Find where the given text appears and provide that cell's center as (X, Y) coordinate. 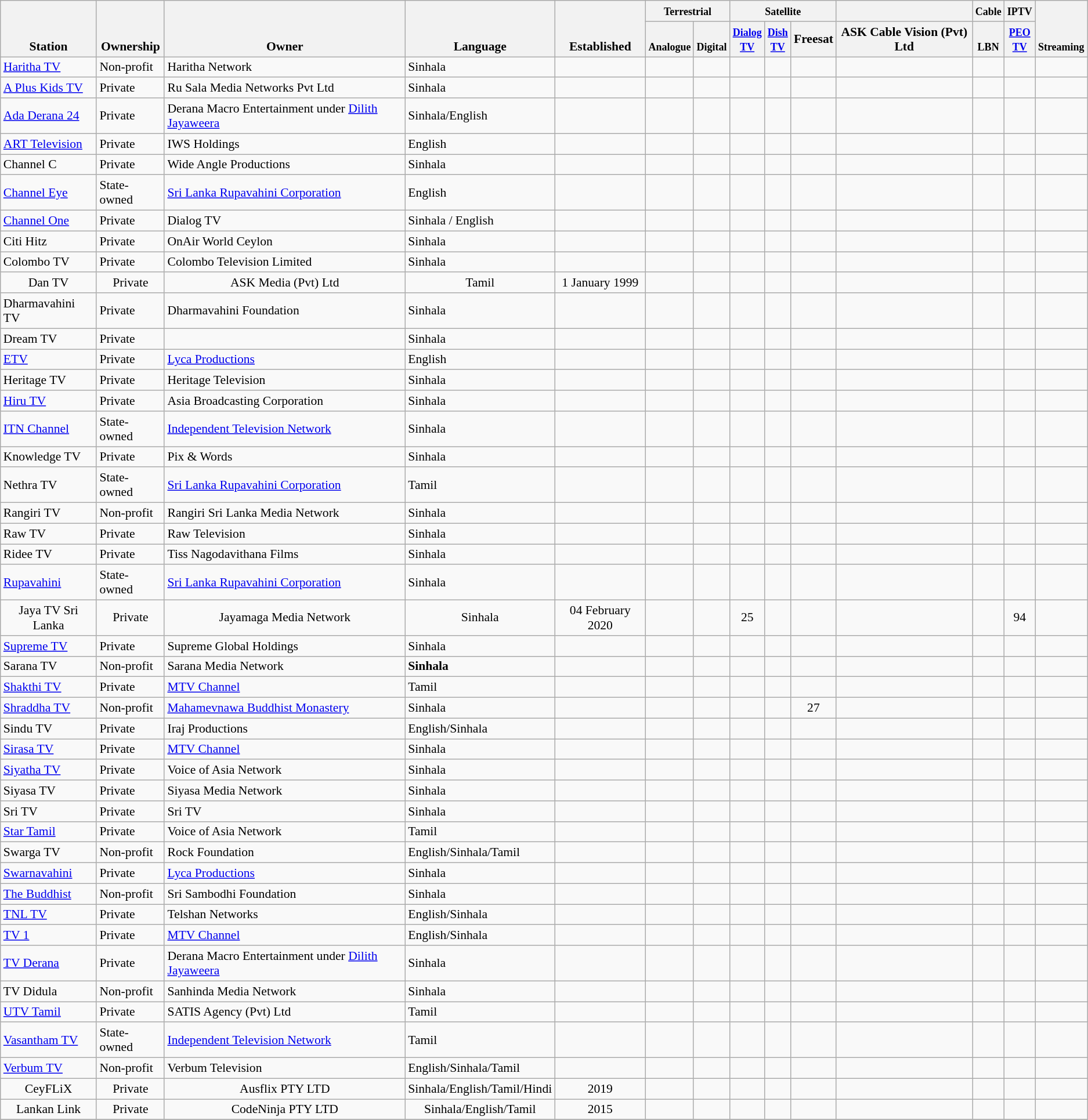
Knowledge TV (49, 457)
IWS Holdings (284, 144)
Sinhala/English/Tamil/Hindi (480, 1089)
Raw TV (49, 534)
Supreme TV (49, 646)
LBN (989, 39)
Colombo TV (49, 262)
2015 (600, 1110)
SATIS Agency (Pvt) Ltd (284, 1012)
Jayamaga Media Network (284, 618)
27 (814, 708)
CeyFLiX (49, 1089)
Rangiri Sri Lanka Media Network (284, 513)
Station (49, 29)
Swarga TV (49, 853)
Digital (711, 39)
TNL TV (49, 915)
25 (747, 618)
Sindu TV (49, 728)
Citi Hitz (49, 241)
ART Television (49, 144)
Channel One (49, 221)
Vasantham TV (49, 1041)
Verbum Television (284, 1068)
Wide Angle Productions (284, 165)
Heritage TV (49, 380)
Streaming (1061, 29)
CodeNinja PTY LTD (284, 1110)
Dharmavahini Foundation (284, 311)
ASK Media (Pvt) Ltd (284, 283)
Rock Foundation (284, 853)
UTV Tamil (49, 1012)
Rupavahini (49, 582)
PEOTV (1020, 39)
Iraj Productions (284, 728)
Verbum TV (49, 1068)
Shraddha TV (49, 708)
Swarnavahini (49, 873)
TV 1 (49, 936)
Pix & Words (284, 457)
Sarana Media Network (284, 666)
Haritha TV (49, 67)
2019 (600, 1089)
Raw Television (284, 534)
Haritha Network (284, 67)
Established (600, 29)
Ownership (130, 29)
Ada Derana 24 (49, 116)
The Buddhist (49, 894)
Heritage Television (284, 380)
94 (1020, 618)
Dream TV (49, 339)
Jaya TV Sri Lanka (49, 618)
IPTV (1020, 11)
Sinhala / English (480, 221)
04 February 2020 (600, 618)
Terrestrial (687, 11)
Lankan Link (49, 1110)
Sri Sambodhi Foundation (284, 894)
Sarana TV (49, 666)
DialogTV (747, 39)
ITN Channel (49, 429)
Shakthi TV (49, 687)
OnAir World Ceylon (284, 241)
ETV (49, 360)
Tiss Nagodavithana Films (284, 554)
Telshan Networks (284, 915)
TV Didula (49, 991)
Language (480, 29)
Owner (284, 29)
Siyasa Media Network (284, 791)
A Plus Kids TV (49, 88)
Analogue (670, 39)
ASK Cable Vision (Pvt) Ltd (904, 39)
Sanhinda Media Network (284, 991)
Ridee TV (49, 554)
Supreme Global Holdings (284, 646)
Hiru TV (49, 401)
Asia Broadcasting Corporation (284, 401)
Sirasa TV (49, 749)
Dialog TV (284, 221)
Ru Sala Media Networks Pvt Ltd (284, 88)
Colombo Television Limited (284, 262)
Satellite (783, 11)
TV Derana (49, 963)
Rangiri TV (49, 513)
Sinhala/English (480, 116)
DishTV (778, 39)
Siyasa TV (49, 791)
Nethra TV (49, 485)
Dharmavahini TV (49, 311)
Siyatha TV (49, 770)
Ausflix PTY LTD (284, 1089)
Star Tamil (49, 832)
Dan TV (49, 283)
Mahamevnawa Buddhist Monastery (284, 708)
Sinhala/English/Tamil (480, 1110)
Cable (989, 11)
Freesat (814, 39)
Channel C (49, 165)
Channel Eye (49, 193)
1 January 1999 (600, 283)
